Return the [X, Y] coordinate for the center point of the cell that contains the specified text.  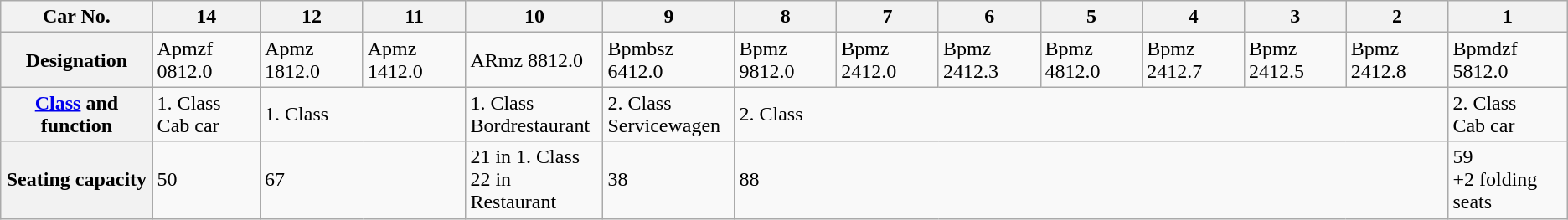
7 [888, 17]
6 [989, 17]
2 [1397, 17]
8 [786, 17]
4 [1194, 17]
Bpmz 9812.0 [786, 60]
Bpmdzf 5812.0 [1508, 60]
14 [206, 17]
1 [1508, 17]
2. ClassCab car [1508, 114]
2. Class [1091, 114]
Bpmz 2412.3 [989, 60]
3 [1295, 17]
12 [312, 17]
38 [668, 180]
Bpmz 2412.8 [1397, 60]
5 [1091, 17]
Apmz 1812.0 [312, 60]
67 [364, 180]
21 in 1. Class22 in Restaurant [534, 180]
1. ClassCab car [206, 114]
Seating capacity [77, 180]
1. Class [364, 114]
Bpmz 2412.0 [888, 60]
88 [1091, 180]
59+2 folding seats [1508, 180]
Bpmz 4812.0 [1091, 60]
2. ClassServicewagen [668, 114]
ARmz 8812.0 [534, 60]
9 [668, 17]
11 [414, 17]
Class and function [77, 114]
Bpmz 2412.7 [1194, 60]
50 [206, 180]
Bpmbsz 6412.0 [668, 60]
Designation [77, 60]
Bpmz 2412.5 [1295, 60]
10 [534, 17]
Apmzf 0812.0 [206, 60]
Car No. [77, 17]
1. ClassBordrestaurant [534, 114]
Apmz 1412.0 [414, 60]
